Detect which cell encompasses the target text, then output its [X, Y] center coordinate. 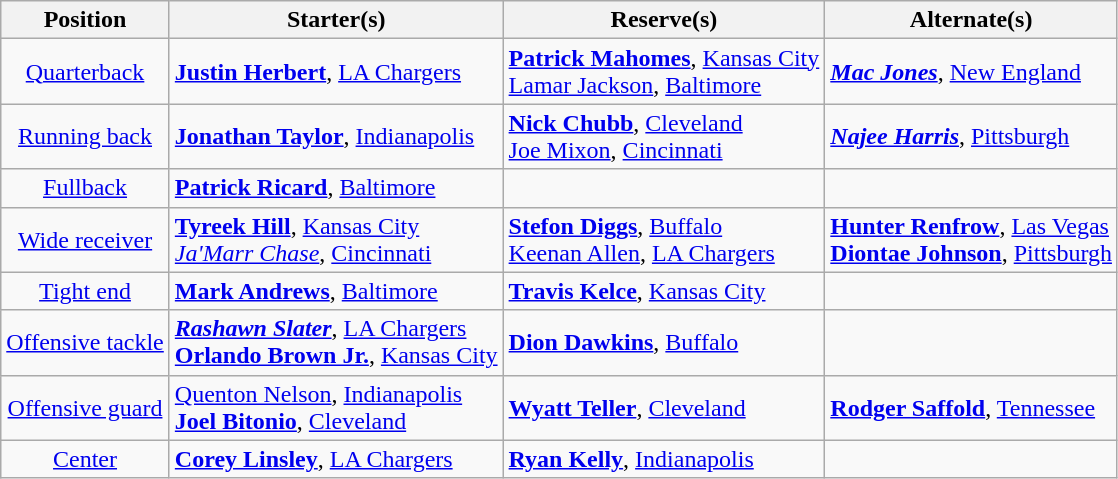
Hunter Renfrow, Las Vegas Diontae Johnson, Pittsburgh [972, 240]
Patrick Ricard, Baltimore [336, 188]
Quarterback [86, 72]
Stefon Diggs, Buffalo Keenan Allen, LA Chargers [664, 240]
Ryan Kelly, Indianapolis [664, 459]
Wyatt Teller, Cleveland [664, 408]
Position [86, 20]
Fullback [86, 188]
Offensive tackle [86, 342]
Tight end [86, 291]
Rodger Saffold, Tennessee [972, 408]
Corey Linsley, LA Chargers [336, 459]
Rashawn Slater, LA Chargers Orlando Brown Jr., Kansas City [336, 342]
Wide receiver [86, 240]
Starter(s) [336, 20]
Nick Chubb, Cleveland Joe Mixon, Cincinnati [664, 136]
Reserve(s) [664, 20]
Center [86, 459]
Travis Kelce, Kansas City [664, 291]
Running back [86, 136]
Mac Jones, New England [972, 72]
Alternate(s) [972, 20]
Quenton Nelson, Indianapolis Joel Bitonio, Cleveland [336, 408]
Justin Herbert, LA Chargers [336, 72]
Offensive guard [86, 408]
Mark Andrews, Baltimore [336, 291]
Najee Harris, Pittsburgh [972, 136]
Patrick Mahomes, Kansas City Lamar Jackson, Baltimore [664, 72]
Dion Dawkins, Buffalo [664, 342]
Tyreek Hill, Kansas City Ja'Marr Chase, Cincinnati [336, 240]
Jonathan Taylor, Indianapolis [336, 136]
